Output the (x, y) coordinate of the center of the cell containing the given text.  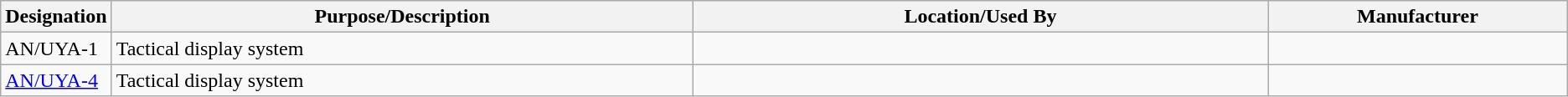
AN/UYA-1 (56, 48)
Purpose/Description (402, 17)
Location/Used By (980, 17)
Designation (56, 17)
Manufacturer (1418, 17)
AN/UYA-4 (56, 80)
